Pinpoint the cell where the given text exists, returning its (X, Y) midpoint coordinate. 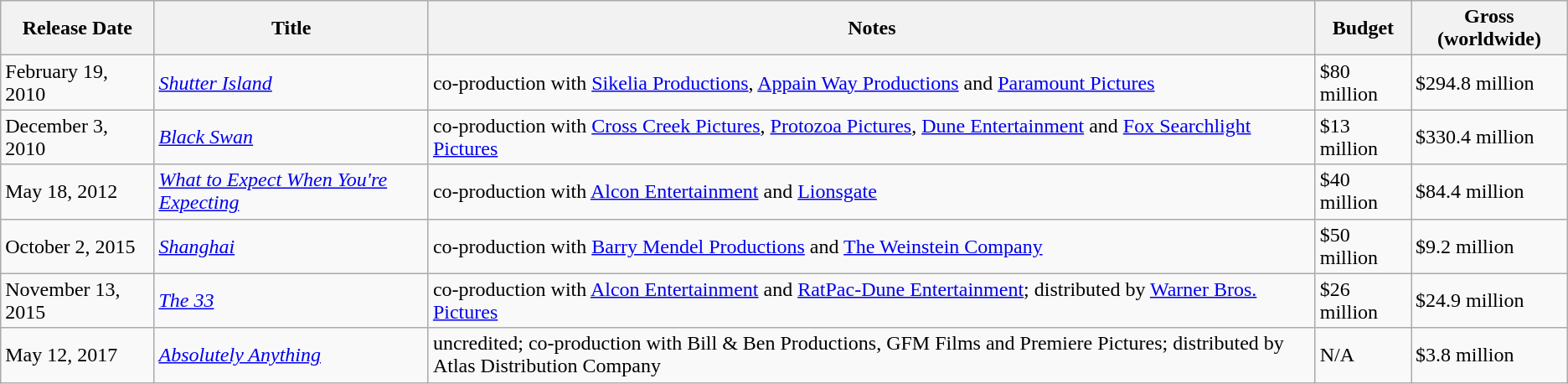
$13 million (1363, 138)
December 3, 2010 (77, 138)
May 18, 2012 (77, 191)
Shanghai (291, 246)
$294.8 million (1489, 82)
October 2, 2015 (77, 246)
Shutter Island (291, 82)
May 12, 2017 (77, 355)
co-production with Alcon Entertainment and Lionsgate (871, 191)
uncredited; co-production with Bill & Ben Productions, GFM Films and Premiere Pictures; distributed by Atlas Distribution Company (871, 355)
Title (291, 29)
$3.8 million (1489, 355)
November 13, 2015 (77, 300)
$9.2 million (1489, 246)
co-production with Sikelia Productions, Appain Way Productions and Paramount Pictures (871, 82)
$84.4 million (1489, 191)
$40 million (1363, 191)
co-production with Alcon Entertainment and RatPac-Dune Entertainment; distributed by Warner Bros. Pictures (871, 300)
co-production with Cross Creek Pictures, Protozoa Pictures, Dune Entertainment and Fox Searchlight Pictures (871, 138)
Black Swan (291, 138)
N/A (1363, 355)
Absolutely Anything (291, 355)
$26 million (1363, 300)
Release Date (77, 29)
The 33 (291, 300)
co-production with Barry Mendel Productions and The Weinstein Company (871, 246)
What to Expect When You're Expecting (291, 191)
$24.9 million (1489, 300)
Budget (1363, 29)
$50 million (1363, 246)
February 19, 2010 (77, 82)
$330.4 million (1489, 138)
$80 million (1363, 82)
Notes (871, 29)
Gross (worldwide) (1489, 29)
